Scan for the cell matching the given text and deliver its [X, Y] coordinate at center. 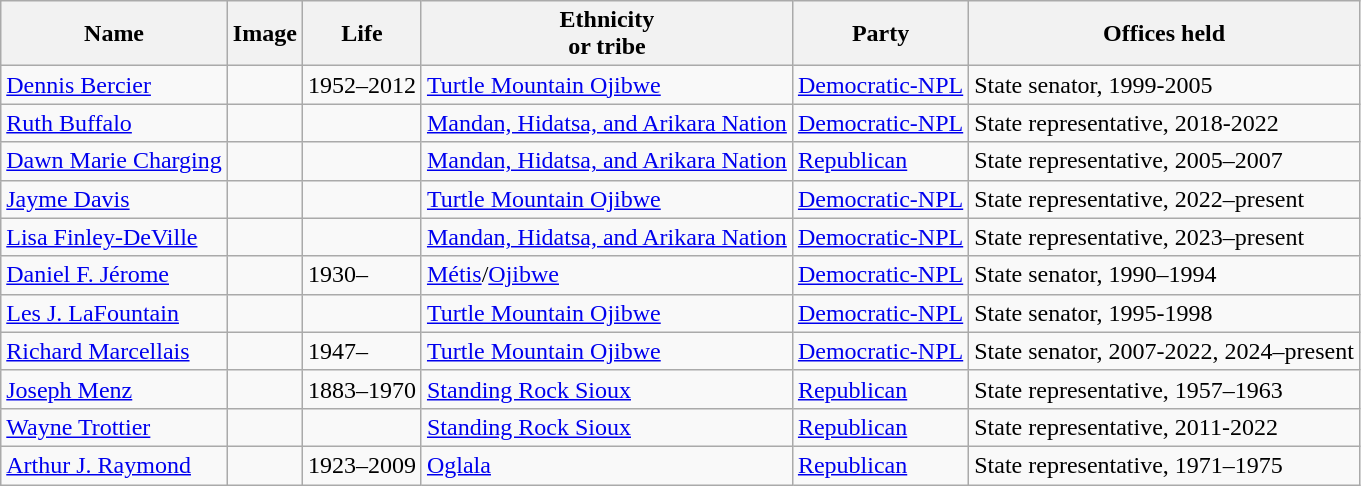
Oglala [606, 465]
Name [114, 34]
1947– [362, 351]
1923–2009 [362, 465]
1883–1970 [362, 389]
State representative, 2005–2007 [1164, 161]
Offices held [1164, 34]
State representative, 1957–1963 [1164, 389]
Lisa Finley-DeVille [114, 237]
Life [362, 34]
Dennis Bercier [114, 85]
State senator, 1995-1998 [1164, 313]
Métis/Ojibwe [606, 275]
Jayme Davis [114, 199]
State representative, 2022–present [1164, 199]
Dawn Marie Charging [114, 161]
1930– [362, 275]
Wayne Trottier [114, 427]
State senator, 2007-2022, 2024–present [1164, 351]
Daniel F. Jérome [114, 275]
1952–2012 [362, 85]
Image [264, 34]
State representative, 2023–present [1164, 237]
Arthur J. Raymond [114, 465]
State senator, 1990–1994 [1164, 275]
State representative, 2018-2022 [1164, 123]
State representative, 1971–1975 [1164, 465]
Ethnicityor tribe [606, 34]
State senator, 1999-2005 [1164, 85]
Richard Marcellais [114, 351]
Joseph Menz [114, 389]
Ruth Buffalo [114, 123]
Party [880, 34]
State representative, 2011-2022 [1164, 427]
Les J. LaFountain [114, 313]
